For the text-containing cell, return its midpoint in (X, Y) coordinate format. 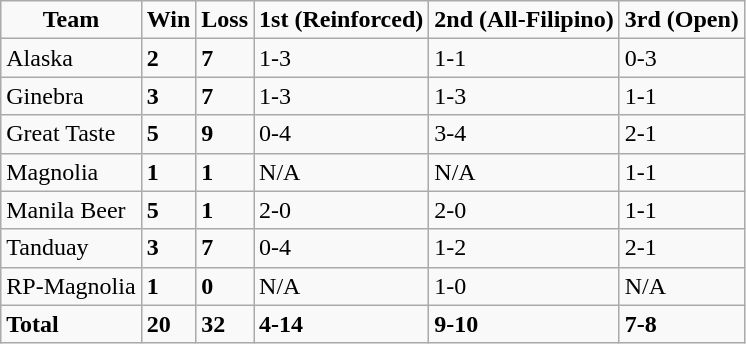
Team (71, 20)
Magnolia (71, 172)
0 (225, 286)
9-10 (524, 324)
2 (168, 58)
7-8 (682, 324)
Ginebra (71, 96)
Win (168, 20)
32 (225, 324)
1-0 (524, 286)
Loss (225, 20)
Tanduay (71, 248)
9 (225, 134)
20 (168, 324)
2nd (All-Filipino) (524, 20)
3-4 (524, 134)
Great Taste (71, 134)
RP-Magnolia (71, 286)
1st (Reinforced) (342, 20)
0-3 (682, 58)
4-14 (342, 324)
Manila Beer (71, 210)
Alaska (71, 58)
1-2 (524, 248)
Total (71, 324)
3rd (Open) (682, 20)
